Identify which cell holds the provided text, then report its [X, Y] central coordinate. 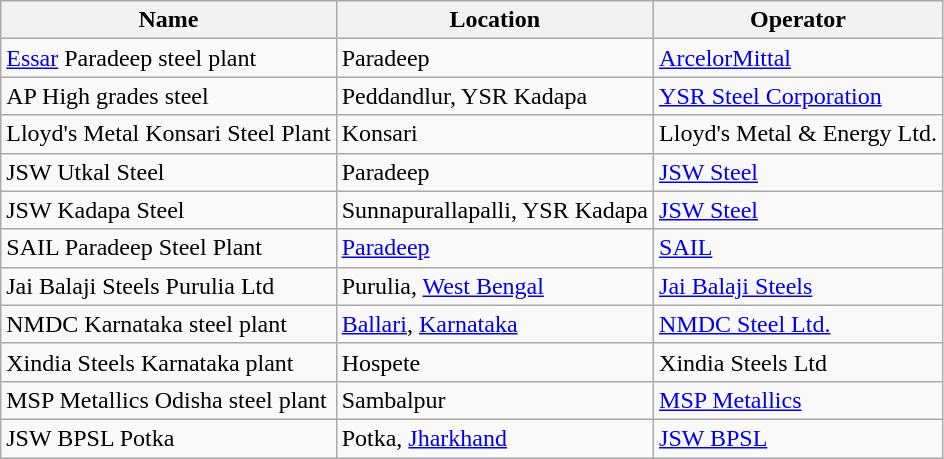
Lloyd's Metal Konsari Steel Plant [168, 134]
Essar Paradeep steel plant [168, 58]
Konsari [494, 134]
Hospete [494, 362]
JSW BPSL [798, 438]
Operator [798, 20]
Sunnapurallapalli, YSR Kadapa [494, 210]
SAIL [798, 248]
Potka, Jharkhand [494, 438]
MSP Metallics [798, 400]
AP High grades steel [168, 96]
NMDC Steel Ltd. [798, 324]
Peddandlur, YSR Kadapa [494, 96]
Location [494, 20]
Xindia Steels Karnataka plant [168, 362]
JSW BPSL Potka [168, 438]
Jai Balaji Steels Purulia Ltd [168, 286]
SAIL Paradeep Steel Plant [168, 248]
JSW Utkal Steel [168, 172]
Sambalpur [494, 400]
MSP Metallics Odisha steel plant [168, 400]
Ballari, Karnataka [494, 324]
NMDC Karnataka steel plant [168, 324]
Jai Balaji Steels [798, 286]
Xindia Steels Ltd [798, 362]
YSR Steel Corporation [798, 96]
Purulia, West Bengal [494, 286]
ArcelorMittal [798, 58]
JSW Kadapa Steel [168, 210]
Name [168, 20]
Lloyd's Metal & Energy Ltd. [798, 134]
